Identify which cell holds the provided text, then report its (X, Y) central coordinate. 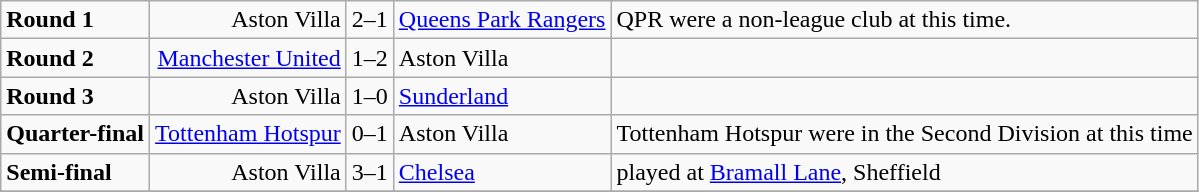
Round 3 (76, 96)
0–1 (370, 134)
Round 1 (76, 20)
3–1 (370, 172)
QPR were a non-league club at this time. (904, 20)
1–0 (370, 96)
Queens Park Rangers (502, 20)
Round 2 (76, 58)
2–1 (370, 20)
Tottenham Hotspur (248, 134)
Manchester United (248, 58)
Tottenham Hotspur were in the Second Division at this time (904, 134)
played at Bramall Lane, Sheffield (904, 172)
Quarter-final (76, 134)
Sunderland (502, 96)
1–2 (370, 58)
Chelsea (502, 172)
Semi-final (76, 172)
